Locate the cell with the specified text and output its [X, Y] center coordinate. 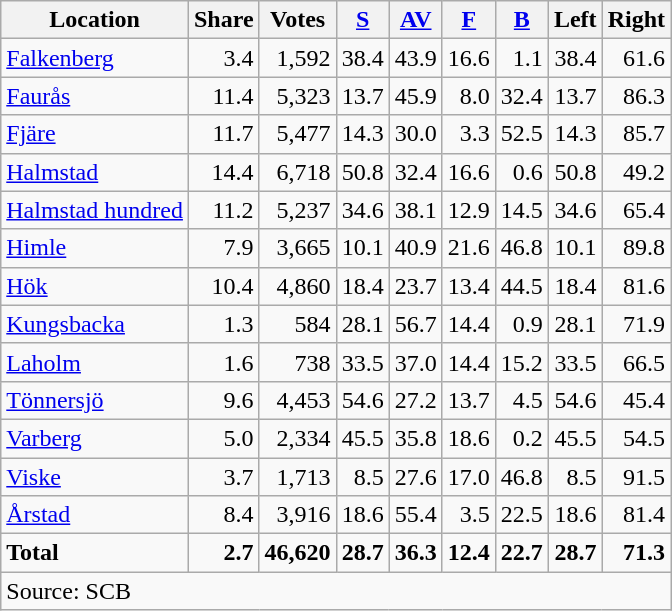
45.9 [416, 96]
4,453 [298, 400]
5,477 [298, 134]
11.4 [224, 96]
1.6 [224, 362]
Total [95, 553]
B [522, 20]
8.0 [468, 96]
54.5 [636, 438]
Faurås [95, 96]
27.6 [416, 477]
584 [298, 324]
11.2 [224, 210]
3.7 [224, 477]
35.8 [416, 438]
15.2 [522, 362]
38.1 [416, 210]
5.0 [224, 438]
7.9 [224, 248]
10.4 [224, 286]
46,620 [298, 553]
22.7 [522, 553]
45.4 [636, 400]
Viske [95, 477]
2,334 [298, 438]
1,713 [298, 477]
81.4 [636, 515]
Source: SCB [336, 591]
71.3 [636, 553]
71.9 [636, 324]
49.2 [636, 172]
Årstad [95, 515]
1.1 [522, 58]
3.5 [468, 515]
14.5 [522, 210]
F [468, 20]
86.3 [636, 96]
36.3 [416, 553]
Laholm [95, 362]
Varberg [95, 438]
0.9 [522, 324]
Himle [95, 248]
65.4 [636, 210]
5,323 [298, 96]
66.5 [636, 362]
Right [636, 20]
4.5 [522, 400]
9.6 [224, 400]
Votes [298, 20]
738 [298, 362]
43.9 [416, 58]
1.3 [224, 324]
Fjäre [95, 134]
8.4 [224, 515]
AV [416, 20]
12.4 [468, 553]
12.9 [468, 210]
Tönnersjö [95, 400]
2.7 [224, 553]
30.0 [416, 134]
52.5 [522, 134]
Falkenberg [95, 58]
56.7 [416, 324]
37.0 [416, 362]
40.9 [416, 248]
Halmstad hundred [95, 210]
21.6 [468, 248]
0.6 [522, 172]
89.8 [636, 248]
61.6 [636, 58]
81.6 [636, 286]
3.4 [224, 58]
Left [575, 20]
44.5 [522, 286]
S [362, 20]
0.2 [522, 438]
3,665 [298, 248]
Hök [95, 286]
85.7 [636, 134]
13.4 [468, 286]
11.7 [224, 134]
3.3 [468, 134]
22.5 [522, 515]
23.7 [416, 286]
27.2 [416, 400]
91.5 [636, 477]
17.0 [468, 477]
55.4 [416, 515]
5,237 [298, 210]
Share [224, 20]
3,916 [298, 515]
Halmstad [95, 172]
4,860 [298, 286]
6,718 [298, 172]
Location [95, 20]
1,592 [298, 58]
Kungsbacka [95, 324]
